For the text-containing cell, return its midpoint in (X, Y) coordinate format. 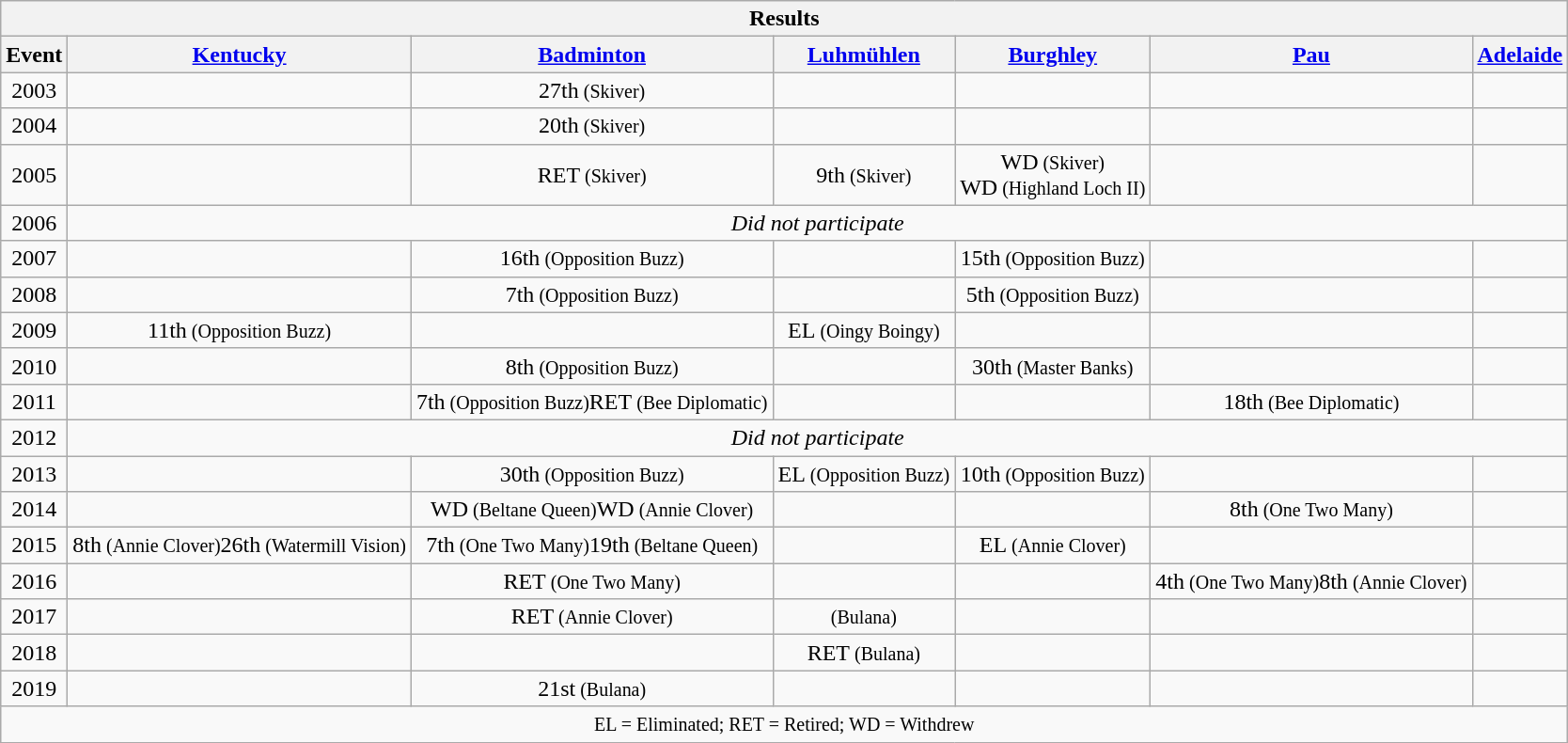
2007 (34, 259)
9th (Skiver) (864, 175)
2011 (34, 402)
15th (Opposition Buzz) (1053, 259)
RET (Annie Clover) (592, 617)
2009 (34, 330)
Event (34, 55)
21st (Bulana) (592, 688)
8th (Opposition Buzz) (592, 366)
2018 (34, 653)
10th (Opposition Buzz) (1053, 473)
2005 (34, 175)
8th (Annie Clover)26th (Watermill Vision) (240, 545)
(Bulana) (864, 617)
2003 (34, 90)
Kentucky (240, 55)
2014 (34, 510)
8th (One Two Many) (1311, 510)
RET (Skiver) (592, 175)
7th (One Two Many)19th (Beltane Queen) (592, 545)
EL (Opposition Buzz) (864, 473)
7th (Opposition Buzz) (592, 294)
2008 (34, 294)
2012 (34, 437)
4th (One Two Many)8th (Annie Clover) (1311, 581)
2019 (34, 688)
2016 (34, 581)
30th (Master Banks) (1053, 366)
16th (Opposition Buzz) (592, 259)
27th (Skiver) (592, 90)
2010 (34, 366)
EL = Eliminated; RET = Retired; WD = Withdrew (784, 724)
Badminton (592, 55)
2013 (34, 473)
EL (Oingy Boingy) (864, 330)
2015 (34, 545)
WD (Skiver)WD (Highland Loch II) (1053, 175)
7th (Opposition Buzz)RET (Bee Diplomatic) (592, 402)
Pau (1311, 55)
5th (Opposition Buzz) (1053, 294)
30th (Opposition Buzz) (592, 473)
RET (Bulana) (864, 653)
2006 (34, 223)
20th (Skiver) (592, 126)
RET (One Two Many) (592, 581)
EL (Annie Clover) (1053, 545)
2017 (34, 617)
11th (Opposition Buzz) (240, 330)
Results (784, 19)
Adelaide (1520, 55)
Burghley (1053, 55)
18th (Bee Diplomatic) (1311, 402)
WD (Beltane Queen)WD (Annie Clover) (592, 510)
2004 (34, 126)
Luhmühlen (864, 55)
